Extract the [x, y] coordinate from the center of the cell holding the provided text.  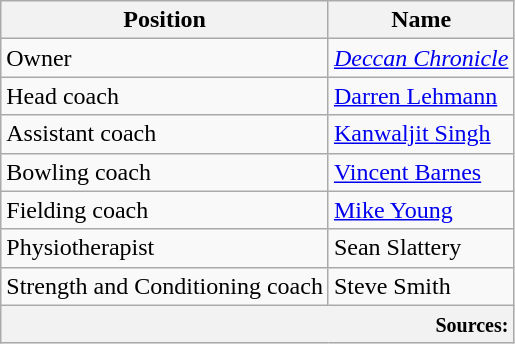
Physiotherapist [165, 248]
Vincent Barnes [420, 172]
Strength and Conditioning coach [165, 286]
Sean Slattery [420, 248]
Assistant coach [165, 134]
Position [165, 20]
Deccan Chronicle [420, 58]
Name [420, 20]
Fielding coach [165, 210]
Owner [165, 58]
Mike Young [420, 210]
Head coach [165, 96]
Kanwaljit Singh [420, 134]
Steve Smith [420, 286]
Sources: [258, 324]
Bowling coach [165, 172]
Darren Lehmann [420, 96]
